Output the [x, y] coordinate of the center of the cell containing the given text.  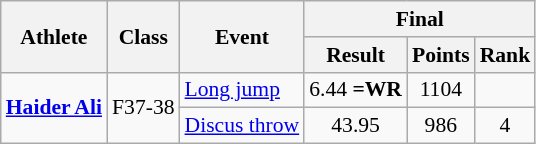
986 [441, 126]
Haider Ali [54, 108]
Rank [506, 55]
Long jump [242, 90]
4 [506, 126]
43.95 [356, 126]
6.44 =WR [356, 90]
Discus throw [242, 126]
1104 [441, 90]
F37-38 [143, 108]
Final [420, 19]
Result [356, 55]
Points [441, 55]
Athlete [54, 36]
Class [143, 36]
Event [242, 36]
